Find where the given text appears and provide that cell's center as [x, y] coordinate. 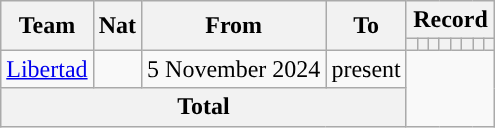
To [366, 26]
Total [204, 107]
Nat [117, 26]
present [366, 69]
Team [47, 26]
Record [450, 20]
5 November 2024 [234, 69]
From [234, 26]
Libertad [47, 69]
